For the text-containing cell, return its midpoint in [X, Y] coordinate format. 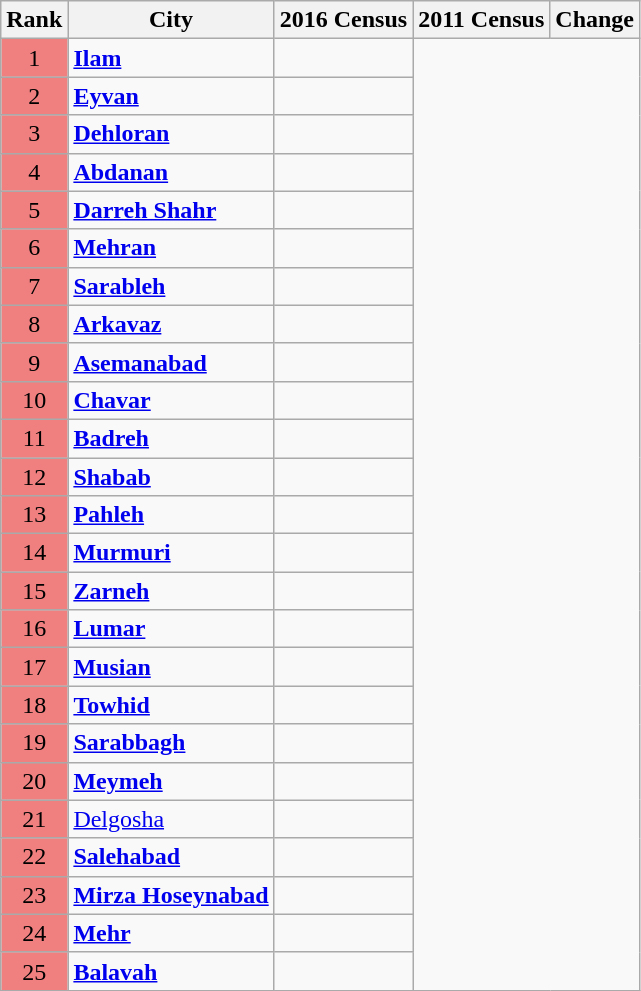
24 [34, 933]
Darreh Shahr [171, 210]
Salehabad [171, 857]
13 [34, 515]
12 [34, 477]
22 [34, 857]
25 [34, 971]
7 [34, 286]
6 [34, 248]
Balavah [171, 971]
Ilam [171, 58]
21 [34, 819]
Sarabbagh [171, 743]
Shabab [171, 477]
3 [34, 134]
20 [34, 781]
Badreh [171, 438]
Rank [34, 20]
Zarneh [171, 591]
Towhid [171, 705]
Mehr [171, 933]
Lumar [171, 629]
18 [34, 705]
Pahleh [171, 515]
14 [34, 553]
9 [34, 362]
Murmuri [171, 553]
5 [34, 210]
Meymeh [171, 781]
19 [34, 743]
23 [34, 895]
11 [34, 438]
Dehloran [171, 134]
City [171, 20]
Mirza Hoseynabad [171, 895]
4 [34, 172]
Change [595, 20]
15 [34, 591]
Abdanan [171, 172]
2016 Census [343, 20]
8 [34, 324]
Arkavaz [171, 324]
2 [34, 96]
Musian [171, 667]
Asemanabad [171, 362]
1 [34, 58]
Chavar [171, 400]
16 [34, 629]
Delgosha [171, 819]
17 [34, 667]
Mehran [171, 248]
10 [34, 400]
Sarableh [171, 286]
2011 Census [482, 20]
Eyvan [171, 96]
